Find where the given text appears and provide that cell's center as (x, y) coordinate. 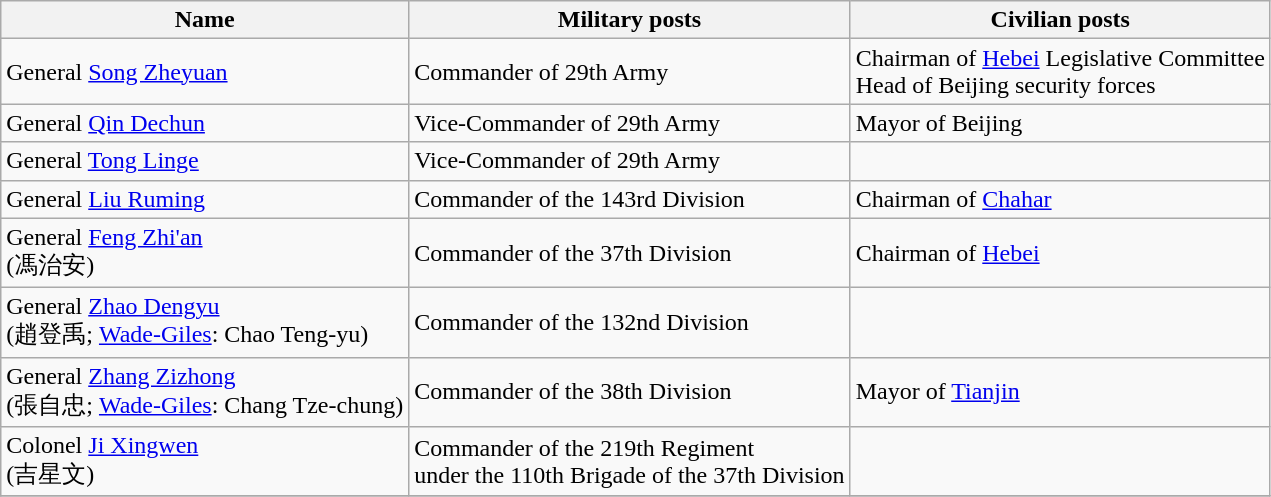
Chairman of Hebei Legislative CommitteeHead of Beijing security forces (1060, 72)
Commander of the 143rd Division (630, 199)
General Qin Dechun (205, 123)
Commander of the 132nd Division (630, 323)
Colonel Ji Xingwen(吉星文) (205, 462)
Chairman of Chahar (1060, 199)
General Zhang Zizhong(張自忠; Wade-Giles: Chang Tze-chung) (205, 392)
Name (205, 20)
General Zhao Dengyu(趙登禹; Wade-Giles: Chao Teng-yu) (205, 323)
Commander of 29th Army (630, 72)
Mayor of Tianjin (1060, 392)
Commander of the 37th Division (630, 253)
General Liu Ruming (205, 199)
General Song Zheyuan (205, 72)
General Feng Zhi'an(馮治安) (205, 253)
Mayor of Beijing (1060, 123)
Civilian posts (1060, 20)
Military posts (630, 20)
General Tong Linge (205, 161)
Commander of the 38th Division (630, 392)
Chairman of Hebei (1060, 253)
Commander of the 219th Regiment under the 110th Brigade of the 37th Division (630, 462)
